For the text-containing cell, return its midpoint in [x, y] coordinate format. 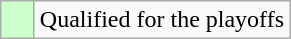
Qualified for the playoffs [162, 20]
